Identify which cell holds the provided text, then report its (X, Y) central coordinate. 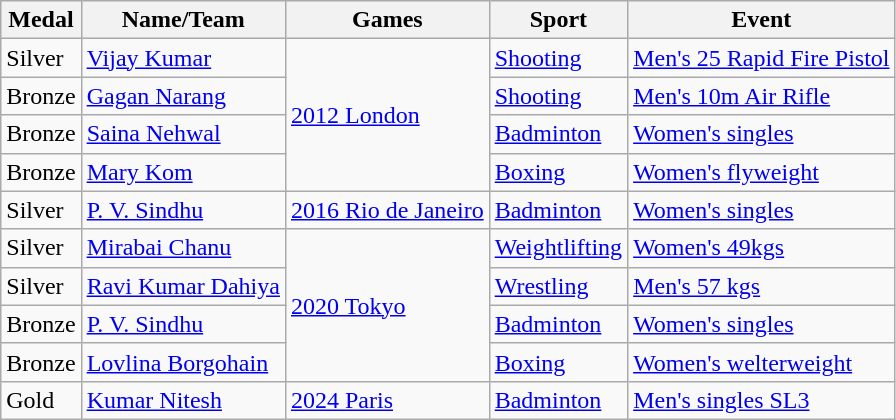
Women's flyweight (762, 172)
Event (762, 20)
Mirabai Chanu (183, 248)
Gagan Narang (183, 96)
Women's 49kgs (762, 248)
2012 London (387, 115)
Gold (41, 400)
Vijay Kumar (183, 58)
2020 Tokyo (387, 305)
Games (387, 20)
Sport (558, 20)
Women's welterweight (762, 362)
Lovlina Borgohain (183, 362)
Mary Kom (183, 172)
Men's singles SL3 (762, 400)
Men's 25 Rapid Fire Pistol (762, 58)
2016 Rio de Janeiro (387, 210)
Wrestling (558, 286)
Saina Nehwal (183, 134)
Medal (41, 20)
Men's 57 kgs (762, 286)
Kumar Nitesh (183, 400)
Ravi Kumar Dahiya (183, 286)
Weightlifting (558, 248)
Men's 10m Air Rifle (762, 96)
2024 Paris (387, 400)
Name/Team (183, 20)
